Provide the (X, Y) coordinate of the cell's center where the given text is located.  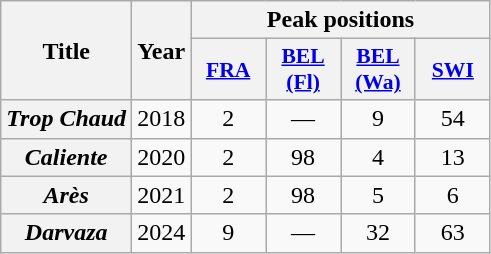
Year (162, 50)
Title (66, 50)
2018 (162, 119)
SWI (452, 70)
6 (452, 195)
2021 (162, 195)
2020 (162, 157)
Peak positions (341, 20)
2024 (162, 233)
63 (452, 233)
Arès (66, 195)
Caliente (66, 157)
5 (378, 195)
4 (378, 157)
FRA (228, 70)
32 (378, 233)
13 (452, 157)
BEL (Fl) (304, 70)
Darvaza (66, 233)
Trop Chaud (66, 119)
54 (452, 119)
BEL (Wa) (378, 70)
